Pinpoint the cell where the given text exists, returning its (x, y) midpoint coordinate. 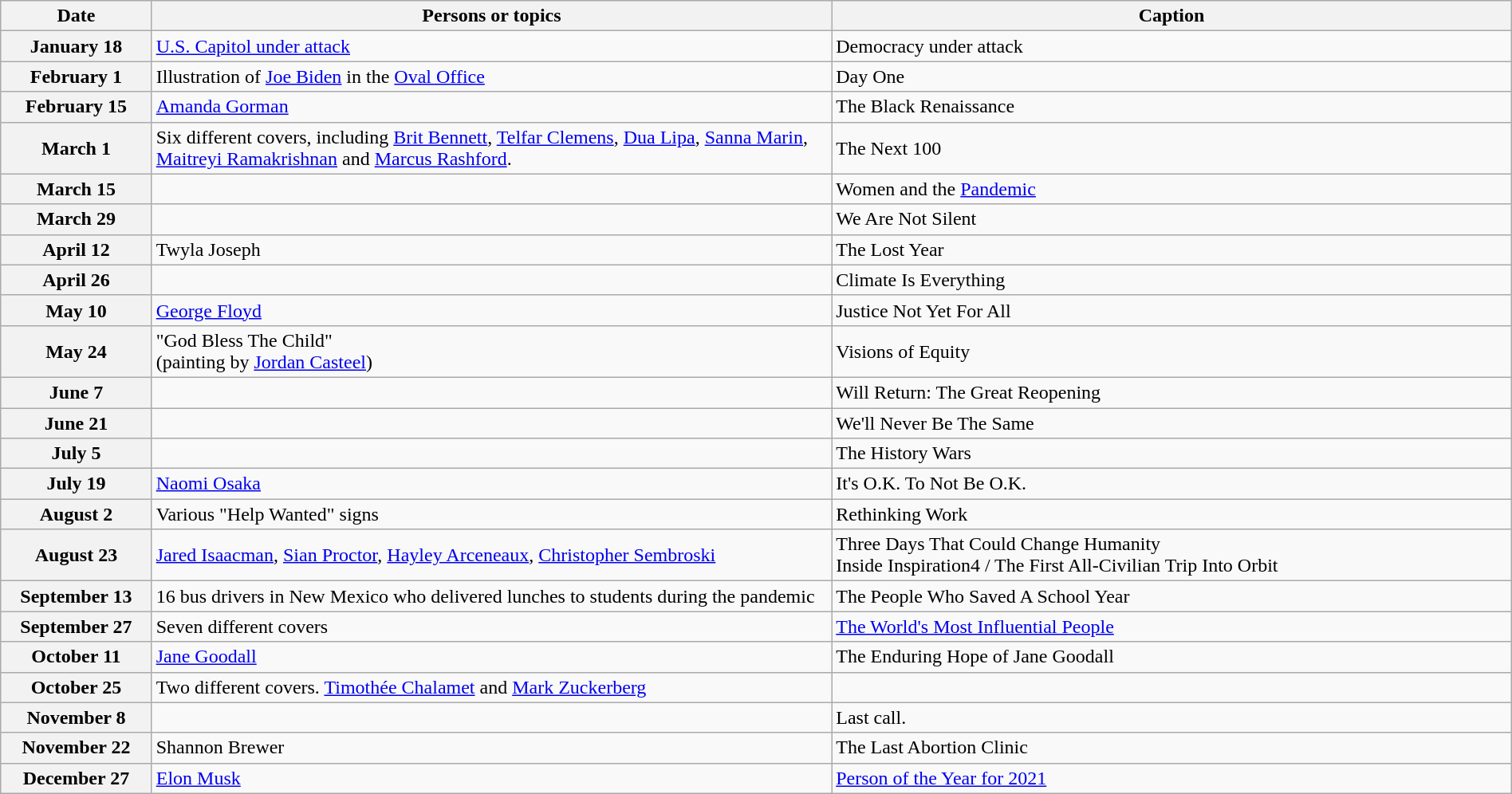
Elon Musk (491, 778)
October 11 (77, 657)
Twyla Joseph (491, 250)
February 1 (77, 77)
U.S. Capitol under attack (491, 46)
The Next 100 (1172, 148)
The World's Most Influential People (1172, 627)
We Are Not Silent (1172, 219)
December 27 (77, 778)
Jane Goodall (491, 657)
July 19 (77, 484)
October 25 (77, 687)
June 7 (77, 392)
March 29 (77, 219)
George Floyd (491, 310)
August 2 (77, 514)
We'll Never Be The Same (1172, 423)
April 26 (77, 280)
Illustration of Joe Biden in the Oval Office (491, 77)
May 10 (77, 310)
Day One (1172, 77)
March 15 (77, 189)
Justice Not Yet For All (1172, 310)
September 27 (77, 627)
Visions of Equity (1172, 351)
The Last Abortion Clinic (1172, 748)
Person of the Year for 2021 (1172, 778)
February 15 (77, 107)
The People Who Saved A School Year (1172, 596)
August 23 (77, 555)
Date (77, 16)
Will Return: The Great Reopening (1172, 392)
January 18 (77, 46)
Women and the Pandemic (1172, 189)
Naomi Osaka (491, 484)
June 21 (77, 423)
Democracy under attack (1172, 46)
March 1 (77, 148)
Caption (1172, 16)
Last call. (1172, 717)
May 24 (77, 351)
November 8 (77, 717)
November 22 (77, 748)
Six different covers, including Brit Bennett, Telfar Clemens, Dua Lipa, Sanna Marin, Maitreyi Ramakrishnan and Marcus Rashford. (491, 148)
Two different covers. Timothée Chalamet and Mark Zuckerberg (491, 687)
16 bus drivers in New Mexico who delivered lunches to students during the pandemic (491, 596)
The History Wars (1172, 454)
The Enduring Hope of Jane Goodall (1172, 657)
September 13 (77, 596)
July 5 (77, 454)
April 12 (77, 250)
Seven different covers (491, 627)
"God Bless The Child"(painting by Jordan Casteel) (491, 351)
Persons or topics (491, 16)
Shannon Brewer (491, 748)
Jared Isaacman, Sian Proctor, Hayley Arceneaux, Christopher Sembroski (491, 555)
Various "Help Wanted" signs (491, 514)
Climate Is Everything (1172, 280)
Three Days That Could Change HumanityInside Inspiration4 / The First All-Civilian Trip Into Orbit (1172, 555)
The Black Renaissance (1172, 107)
It's O.K. To Not Be O.K. (1172, 484)
Rethinking Work (1172, 514)
Amanda Gorman (491, 107)
The Lost Year (1172, 250)
